Identify which cell holds the provided text, then report its (X, Y) central coordinate. 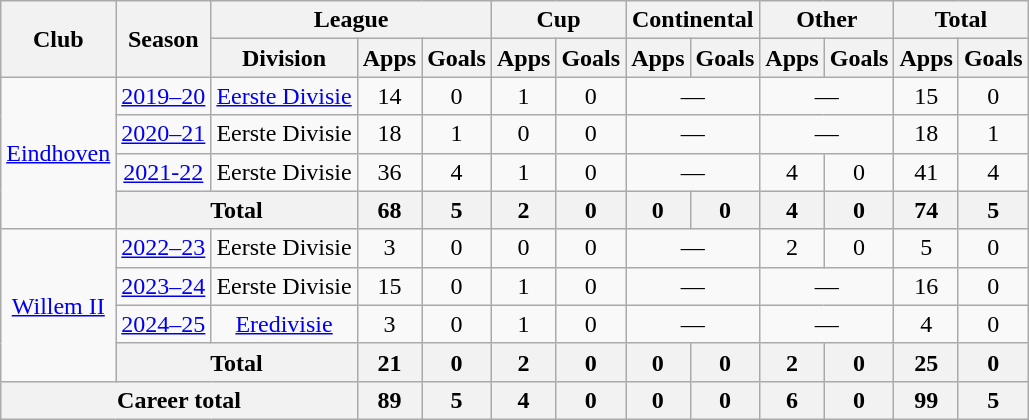
89 (389, 400)
Other (827, 20)
25 (926, 362)
16 (926, 286)
41 (926, 172)
2023–24 (164, 286)
2022–23 (164, 248)
99 (926, 400)
Career total (179, 400)
6 (792, 400)
Season (164, 39)
League (352, 20)
Division (284, 58)
68 (389, 210)
2024–25 (164, 324)
2020–21 (164, 134)
2021-22 (164, 172)
Cup (558, 20)
Club (58, 39)
Continental (693, 20)
21 (389, 362)
Eredivisie (284, 324)
Eindhoven (58, 153)
74 (926, 210)
36 (389, 172)
2019–20 (164, 96)
14 (389, 96)
Willem II (58, 305)
